Detect which cell encompasses the target text, then output its (x, y) center coordinate. 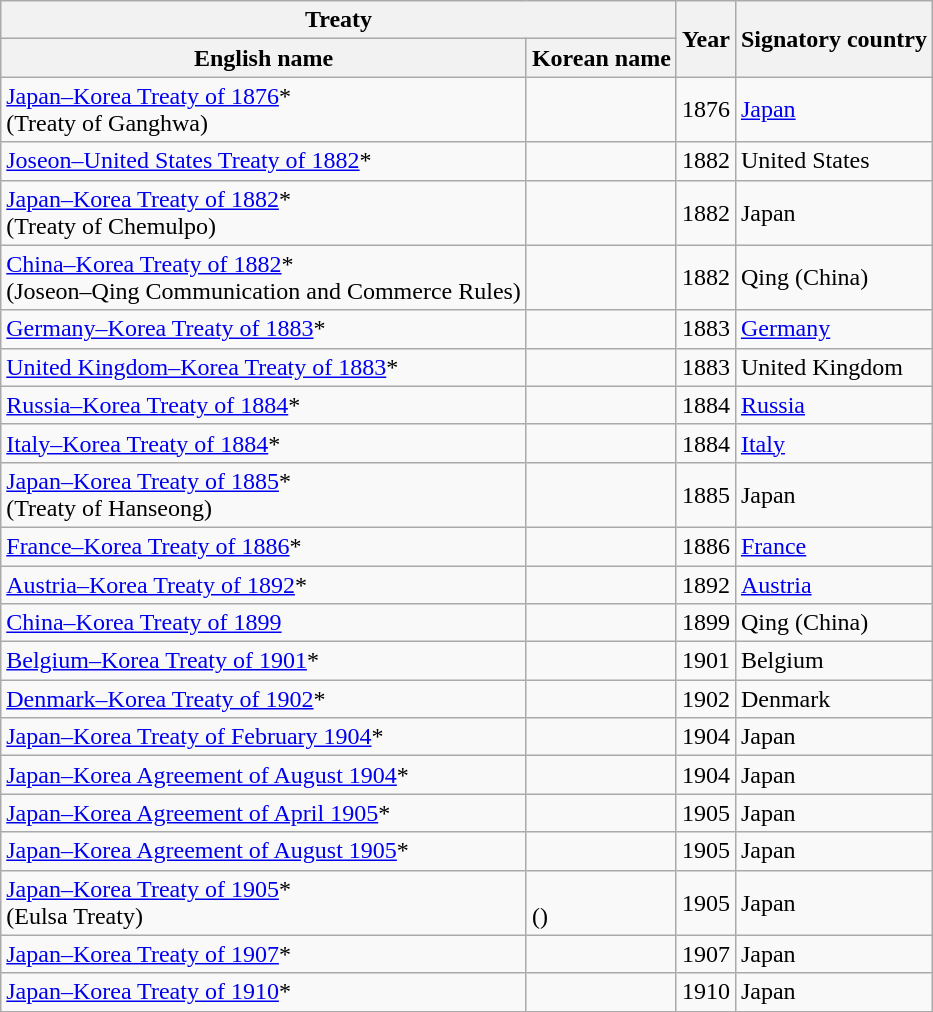
1902 (706, 699)
Austria–Korea Treaty of 1892* (264, 585)
Belgium (834, 661)
() (601, 902)
Denmark (834, 699)
Germany (834, 329)
China–Korea Treaty of 1882*(Joseon–Qing Communication and Commerce Rules) (264, 278)
English name (264, 58)
Denmark–Korea Treaty of 1902* (264, 699)
Japan–Korea Agreement of April 1905* (264, 813)
1886 (706, 546)
1892 (706, 585)
France–Korea Treaty of 1886* (264, 546)
1901 (706, 661)
1907 (706, 954)
Russia (834, 405)
China–Korea Treaty of 1899 (264, 623)
Joseon–United States Treaty of 1882* (264, 161)
Japan–Korea Treaty of 1910* (264, 992)
Italy–Korea Treaty of 1884* (264, 443)
1876 (706, 110)
Japan–Korea Agreement of August 1904* (264, 775)
1885 (706, 494)
Japan–Korea Treaty of February 1904* (264, 737)
United Kingdom–Korea Treaty of 1883* (264, 367)
United States (834, 161)
Italy (834, 443)
Japan–Korea Treaty of 1876*(Treaty of Ganghwa) (264, 110)
United Kingdom (834, 367)
Treaty (339, 20)
1899 (706, 623)
France (834, 546)
Signatory country (834, 39)
Japan–Korea Treaty of 1905*(Eulsa Treaty) (264, 902)
Japan–Korea Treaty of 1882*(Treaty of Chemulpo) (264, 212)
Japan–Korea Treaty of 1907* (264, 954)
Japan–Korea Treaty of 1885*(Treaty of Hanseong) (264, 494)
Russia–Korea Treaty of 1884* (264, 405)
Korean name (601, 58)
Year (706, 39)
Belgium–Korea Treaty of 1901* (264, 661)
Japan–Korea Agreement of August 1905* (264, 851)
Germany–Korea Treaty of 1883* (264, 329)
1910 (706, 992)
Austria (834, 585)
